Detect which cell encompasses the target text, then output its [x, y] center coordinate. 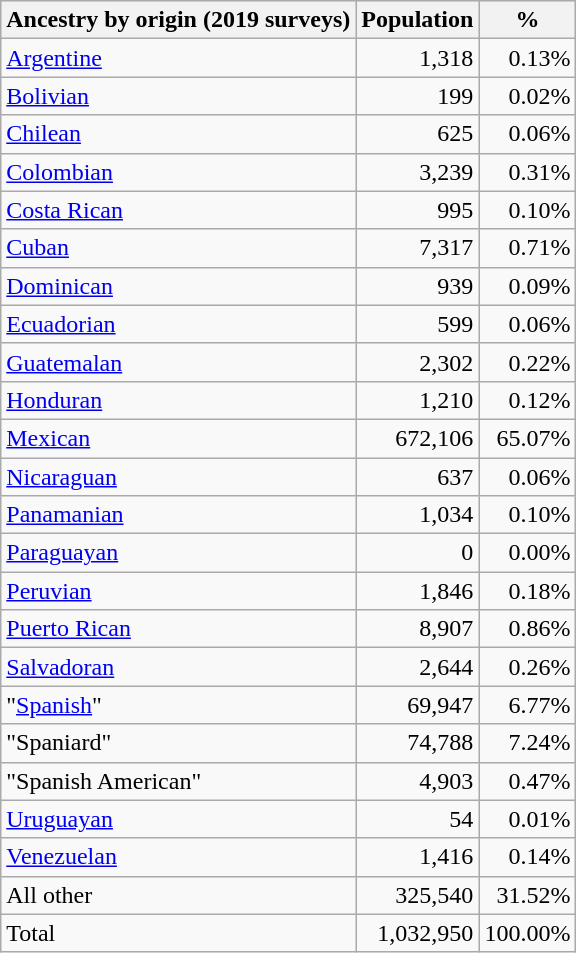
0.14% [528, 857]
31.52% [528, 895]
Costa Rican [178, 210]
Colombian [178, 172]
Salvadoran [178, 667]
65.07% [528, 438]
4,903 [418, 781]
69,947 [418, 705]
Cuban [178, 248]
199 [418, 96]
6.77% [528, 705]
54 [418, 819]
Mexican [178, 438]
"Spanish American" [178, 781]
"Spanish" [178, 705]
0.12% [528, 400]
625 [418, 134]
Venezuelan [178, 857]
0.26% [528, 667]
0.22% [528, 362]
325,540 [418, 895]
% [528, 20]
0.01% [528, 819]
7,317 [418, 248]
Paraguayan [178, 553]
3,239 [418, 172]
Argentine [178, 58]
0.18% [528, 591]
Peruvian [178, 591]
2,302 [418, 362]
0.47% [528, 781]
0.00% [528, 553]
74,788 [418, 743]
1,416 [418, 857]
Ancestry by origin (2019 surveys) [178, 20]
Ecuadorian [178, 324]
Dominican [178, 286]
7.24% [528, 743]
Total [178, 933]
0.31% [528, 172]
"Spaniard" [178, 743]
939 [418, 286]
Panamanian [178, 515]
0.02% [528, 96]
2,644 [418, 667]
Guatemalan [178, 362]
1,032,950 [418, 933]
1,210 [418, 400]
1,318 [418, 58]
Nicaraguan [178, 477]
599 [418, 324]
Bolivian [178, 96]
0.86% [528, 629]
672,106 [418, 438]
Chilean [178, 134]
Uruguayan [178, 819]
Population [418, 20]
All other [178, 895]
637 [418, 477]
995 [418, 210]
0.09% [528, 286]
0 [418, 553]
Honduran [178, 400]
8,907 [418, 629]
0.71% [528, 248]
1,034 [418, 515]
Puerto Rican [178, 629]
100.00% [528, 933]
0.13% [528, 58]
1,846 [418, 591]
